Find where the given text appears and provide that cell's center as [X, Y] coordinate. 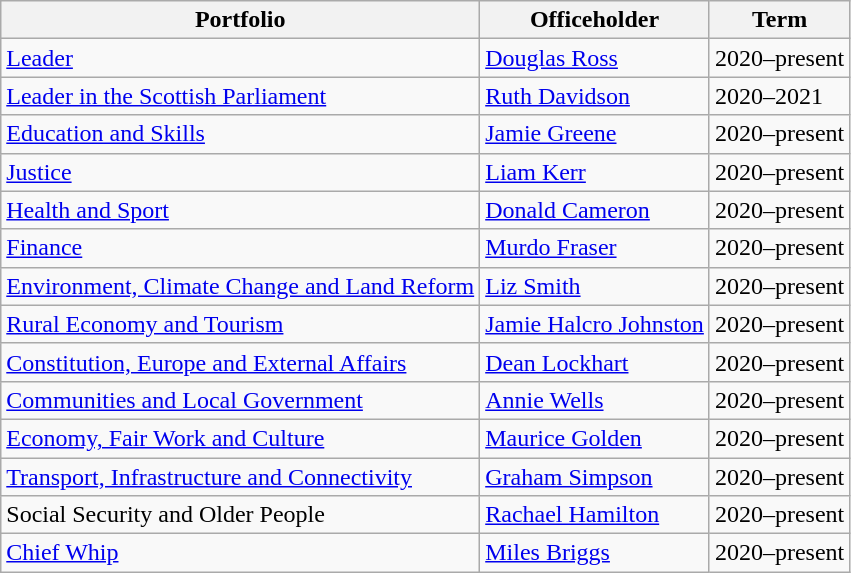
Officeholder [595, 20]
Transport, Infrastructure and Connectivity [240, 477]
Liam Kerr [595, 172]
Annie Wells [595, 400]
2020–2021 [779, 96]
Constitution, Europe and External Affairs [240, 362]
Rural Economy and Tourism [240, 324]
Rachael Hamilton [595, 515]
Justice [240, 172]
Communities and Local Government [240, 400]
Education and Skills [240, 134]
Chief Whip [240, 553]
Murdo Fraser [595, 248]
Graham Simpson [595, 477]
Portfolio [240, 20]
Leader [240, 58]
Douglas Ross [595, 58]
Finance [240, 248]
Social Security and Older People [240, 515]
Leader in the Scottish Parliament [240, 96]
Jamie Greene [595, 134]
Ruth Davidson [595, 96]
Health and Sport [240, 210]
Environment, Climate Change and Land Reform [240, 286]
Miles Briggs [595, 553]
Maurice Golden [595, 438]
Term [779, 20]
Jamie Halcro Johnston [595, 324]
Liz Smith [595, 286]
Donald Cameron [595, 210]
Dean Lockhart [595, 362]
Economy, Fair Work and Culture [240, 438]
